Search for the cell housing the specified text and yield its (X, Y) center coordinate. 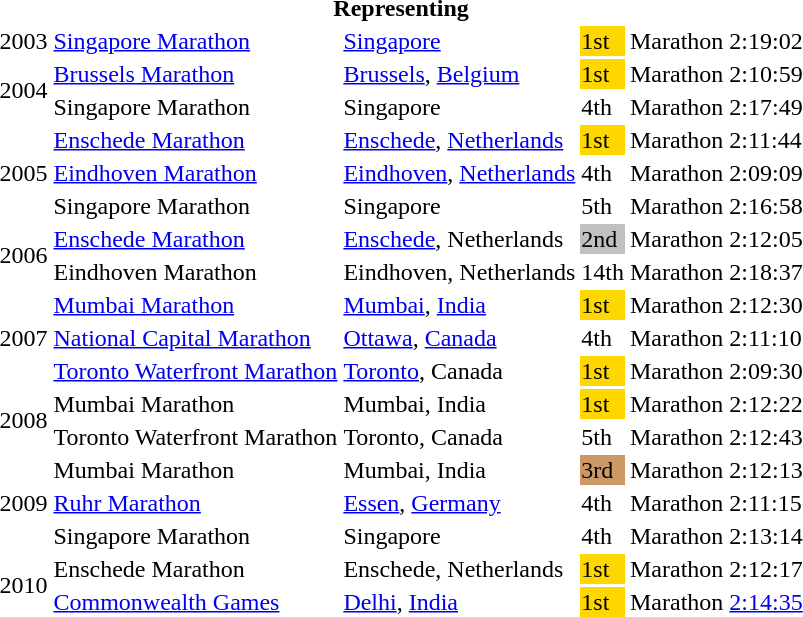
Ruhr Marathon (196, 503)
Delhi, India (460, 602)
14th (603, 272)
Brussels, Belgium (460, 74)
2nd (603, 239)
3rd (603, 470)
Commonwealth Games (196, 602)
Essen, Germany (460, 503)
Ottawa, Canada (460, 338)
National Capital Marathon (196, 338)
Brussels Marathon (196, 74)
